Provide the (X, Y) coordinate of the cell's center where the given text is located.  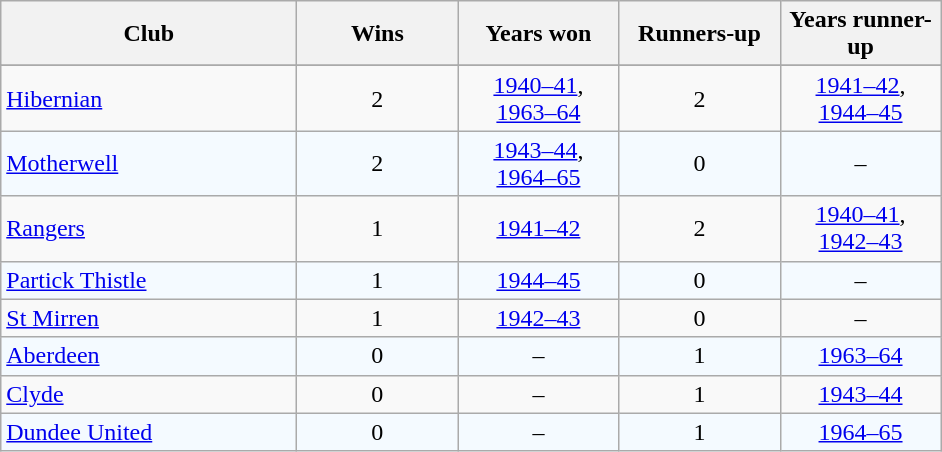
Wins (378, 34)
Runners-up (700, 34)
Clyde (149, 394)
Dundee United (149, 432)
1943–44 (860, 394)
Club (149, 34)
Years won (538, 34)
1944–45 (538, 280)
Years runner-up (860, 34)
1963–64 (860, 356)
Hibernian (149, 98)
1941–42, 1944–45 (860, 98)
St Mirren (149, 318)
1964–65 (860, 432)
1942–43 (538, 318)
Partick Thistle (149, 280)
1940–41, 1942–43 (860, 228)
1940–41, 1963–64 (538, 98)
Aberdeen (149, 356)
1941–42 (538, 228)
Motherwell (149, 164)
Rangers (149, 228)
1943–44, 1964–65 (538, 164)
